Search for the cell housing the specified text and yield its [x, y] center coordinate. 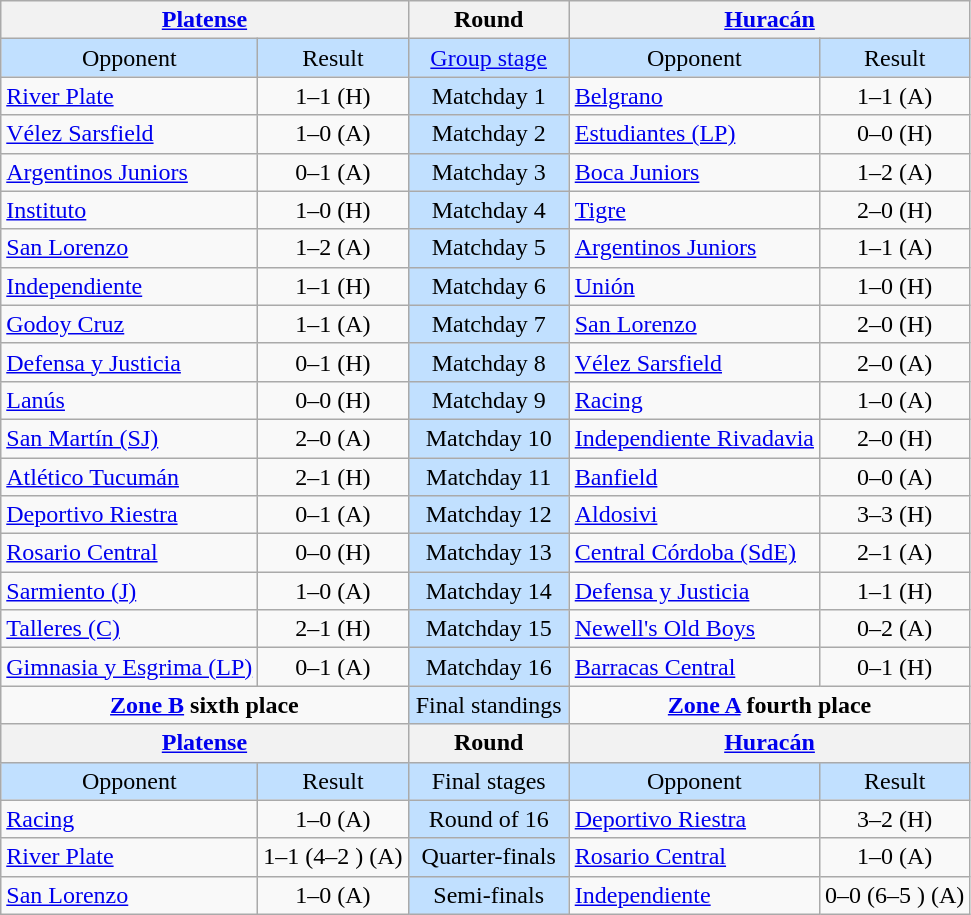
Banfield [694, 477]
Matchday 5 [488, 248]
3–2 (H) [895, 819]
Semi-finals [488, 895]
Estudiantes (LP) [694, 134]
Matchday 2 [488, 134]
Matchday 8 [488, 362]
Zone B sixth place [204, 705]
Matchday 16 [488, 667]
Matchday 1 [488, 96]
Matchday 4 [488, 210]
Central Córdoba (SdE) [694, 553]
Matchday 3 [488, 172]
Gimnasia y Esgrima (LP) [130, 667]
0–0 (6–5 ) (A) [895, 895]
Round of 16 [488, 819]
Instituto [130, 210]
Matchday 12 [488, 515]
Zone A fourth place [770, 705]
Belgrano [694, 96]
0–2 (A) [895, 629]
Lanús [130, 400]
Independiente Rivadavia [694, 438]
3–3 (H) [895, 515]
Quarter-finals [488, 857]
Unión [694, 286]
Tigre [694, 210]
Aldosivi [694, 515]
Matchday 6 [488, 286]
Matchday 15 [488, 629]
2–1 (A) [895, 553]
Godoy Cruz [130, 324]
Newell's Old Boys [694, 629]
Group stage [488, 58]
Talleres (C) [130, 629]
Matchday 7 [488, 324]
0–0 (A) [895, 477]
1–1 (4–2 ) (A) [333, 857]
Final standings [488, 705]
Matchday 10 [488, 438]
Sarmiento (J) [130, 591]
Matchday 11 [488, 477]
Boca Juniors [694, 172]
San Martín (SJ) [130, 438]
Matchday 14 [488, 591]
Matchday 13 [488, 553]
Final stages [488, 781]
Atlético Tucumán [130, 477]
Matchday 9 [488, 400]
Barracas Central [694, 667]
